Scan for the cell matching the given text and deliver its (x, y) coordinate at center. 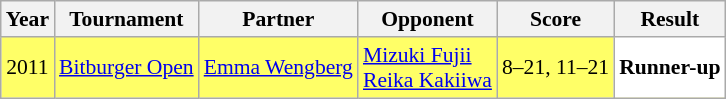
Mizuki Fujii Reika Kakiiwa (428, 68)
Bitburger Open (126, 68)
Runner-up (670, 68)
2011 (28, 68)
8–21, 11–21 (556, 68)
Emma Wengberg (278, 68)
Result (670, 19)
Opponent (428, 19)
Year (28, 19)
Score (556, 19)
Tournament (126, 19)
Partner (278, 19)
